Find where the given text appears and provide that cell's center as [X, Y] coordinate. 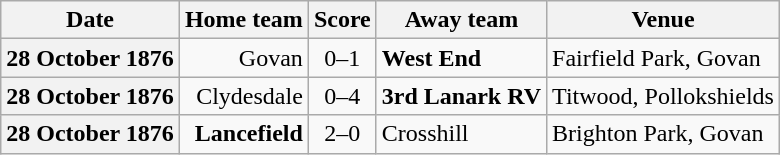
Home team [244, 20]
Away team [461, 20]
Fairfield Park, Govan [664, 58]
West End [461, 58]
Score [342, 20]
Govan [244, 58]
Titwood, Pollokshields [664, 96]
Lancefield [244, 134]
Brighton Park, Govan [664, 134]
Date [90, 20]
0–1 [342, 58]
Clydesdale [244, 96]
Venue [664, 20]
0–4 [342, 96]
3rd Lanark RV [461, 96]
2–0 [342, 134]
Crosshill [461, 134]
